Identify which cell holds the provided text, then report its (x, y) central coordinate. 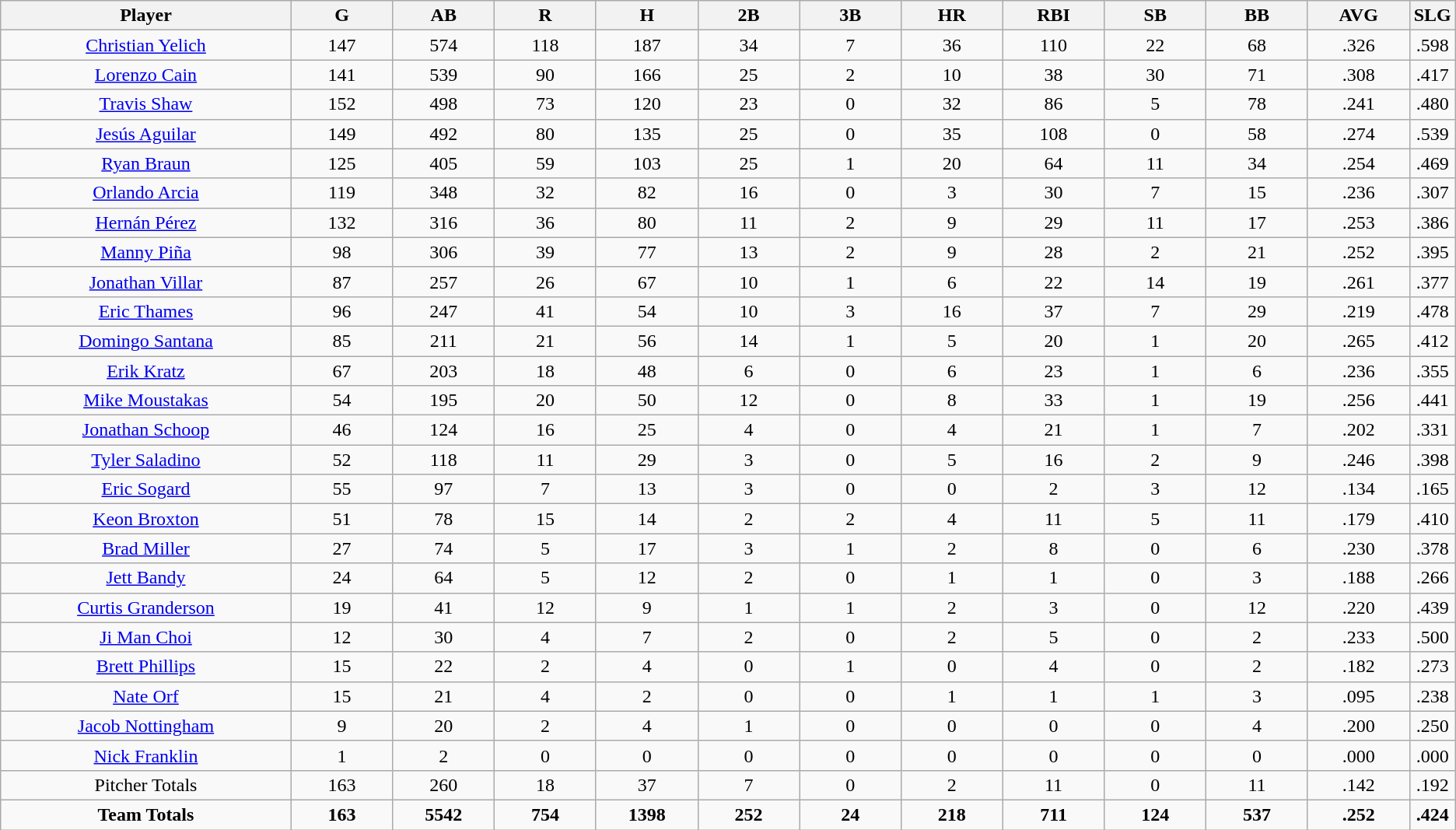
218 (952, 814)
Jonathan Villar (146, 282)
Brett Phillips (146, 667)
247 (443, 311)
71 (1257, 75)
.261 (1358, 282)
HR (952, 16)
.200 (1358, 726)
119 (342, 193)
.219 (1358, 311)
.395 (1433, 252)
316 (443, 222)
.480 (1433, 104)
3B (851, 16)
108 (1053, 134)
Jett Bandy (146, 578)
55 (342, 489)
.378 (1433, 548)
166 (647, 75)
Ji Man Choi (146, 637)
74 (443, 548)
.273 (1433, 667)
Ryan Braun (146, 163)
211 (443, 341)
.469 (1433, 163)
87 (342, 282)
97 (443, 489)
.424 (1433, 814)
73 (546, 104)
.256 (1358, 401)
.253 (1358, 222)
Tyler Saladino (146, 460)
110 (1053, 45)
Nate Orf (146, 696)
149 (342, 134)
.230 (1358, 548)
.274 (1358, 134)
537 (1257, 814)
.355 (1433, 371)
754 (546, 814)
498 (443, 104)
348 (443, 193)
574 (443, 45)
.598 (1433, 45)
46 (342, 430)
.095 (1358, 696)
52 (342, 460)
.134 (1358, 489)
50 (647, 401)
252 (748, 814)
38 (1053, 75)
Pitcher Totals (146, 785)
.441 (1433, 401)
Eric Sogard (146, 489)
.241 (1358, 104)
98 (342, 252)
405 (443, 163)
132 (342, 222)
58 (1257, 134)
.386 (1433, 222)
BB (1257, 16)
.266 (1433, 578)
Jesús Aguilar (146, 134)
.331 (1433, 430)
492 (443, 134)
.412 (1433, 341)
.179 (1358, 519)
120 (647, 104)
Player (146, 16)
.307 (1433, 193)
187 (647, 45)
.254 (1358, 163)
39 (546, 252)
.500 (1433, 637)
Erik Kratz (146, 371)
Nick Franklin (146, 755)
.182 (1358, 667)
56 (647, 341)
Christian Yelich (146, 45)
195 (443, 401)
Curtis Granderson (146, 608)
.238 (1433, 696)
306 (443, 252)
135 (647, 134)
96 (342, 311)
Jacob Nottingham (146, 726)
Hernán Pérez (146, 222)
Jonathan Schoop (146, 430)
257 (443, 282)
51 (342, 519)
2B (748, 16)
Keon Broxton (146, 519)
AVG (1358, 16)
.308 (1358, 75)
.202 (1358, 430)
.220 (1358, 608)
.265 (1358, 341)
.192 (1433, 785)
141 (342, 75)
.250 (1433, 726)
Lorenzo Cain (146, 75)
103 (647, 163)
.165 (1433, 489)
26 (546, 282)
33 (1053, 401)
Domingo Santana (146, 341)
125 (342, 163)
147 (342, 45)
R (546, 16)
Orlando Arcia (146, 193)
G (342, 16)
.478 (1433, 311)
68 (1257, 45)
.188 (1358, 578)
90 (546, 75)
Team Totals (146, 814)
.539 (1433, 134)
SLG (1433, 16)
.439 (1433, 608)
Eric Thames (146, 311)
RBI (1053, 16)
27 (342, 548)
.326 (1358, 45)
260 (443, 785)
711 (1053, 814)
539 (443, 75)
1398 (647, 814)
.142 (1358, 785)
.398 (1433, 460)
Brad Miller (146, 548)
35 (952, 134)
5542 (443, 814)
H (647, 16)
.233 (1358, 637)
.377 (1433, 282)
.246 (1358, 460)
59 (546, 163)
77 (647, 252)
Mike Moustakas (146, 401)
82 (647, 193)
AB (443, 16)
86 (1053, 104)
SB (1156, 16)
152 (342, 104)
.410 (1433, 519)
85 (342, 341)
.417 (1433, 75)
48 (647, 371)
28 (1053, 252)
Manny Piña (146, 252)
203 (443, 371)
Travis Shaw (146, 104)
